Determine the [x, y] coordinate at the center of the cell enclosing the given text.  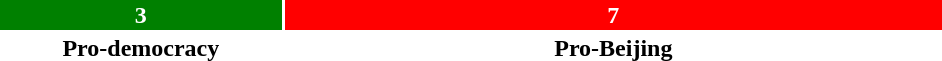
3 [141, 15]
7 [614, 15]
